Locate the cell with the specified text and output its [X, Y] center coordinate. 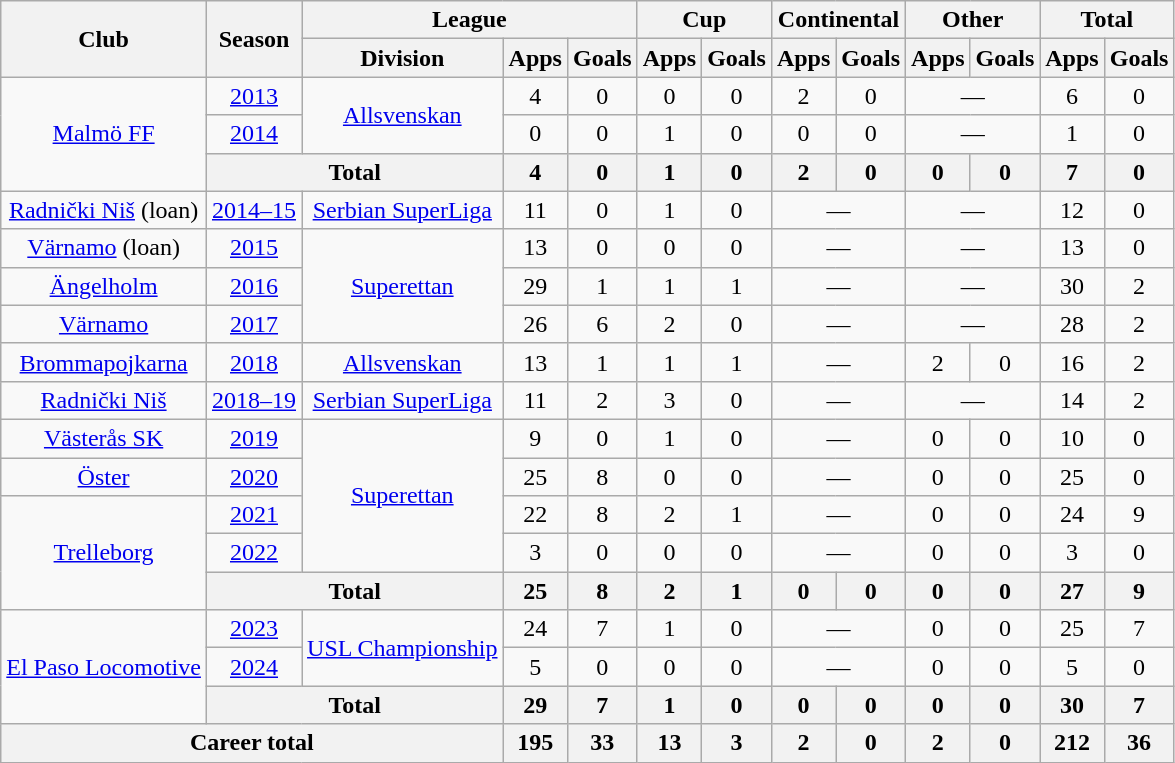
Radnički Niš (loan) [104, 210]
2024 [254, 667]
2015 [254, 248]
33 [602, 743]
Cup [704, 20]
Club [104, 39]
195 [535, 743]
Career total [252, 743]
Malmö FF [104, 134]
2018 [254, 362]
2014–15 [254, 210]
Brommapojkarna [104, 362]
2021 [254, 515]
2018–19 [254, 400]
USL Championship [403, 648]
Trelleborg [104, 553]
212 [1072, 743]
Season [254, 39]
Värnamo (loan) [104, 248]
22 [535, 515]
Öster [104, 477]
Västerås SK [104, 438]
League [470, 20]
16 [1072, 362]
2016 [254, 286]
28 [1072, 324]
14 [1072, 400]
Division [403, 58]
Värnamo [104, 324]
2022 [254, 553]
Radnički Niš [104, 400]
26 [535, 324]
2014 [254, 134]
27 [1072, 591]
2013 [254, 96]
Ängelholm [104, 286]
Continental [838, 20]
El Paso Locomotive [104, 667]
2020 [254, 477]
2023 [254, 629]
12 [1072, 210]
36 [1139, 743]
2017 [254, 324]
Other [973, 20]
2019 [254, 438]
10 [1072, 438]
